Determine the (X, Y) coordinate at the center of the cell enclosing the given text.  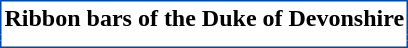
Ribbon bars of the Duke of Devonshire (204, 18)
